Locate the cell with the specified text and output its [X, Y] center coordinate. 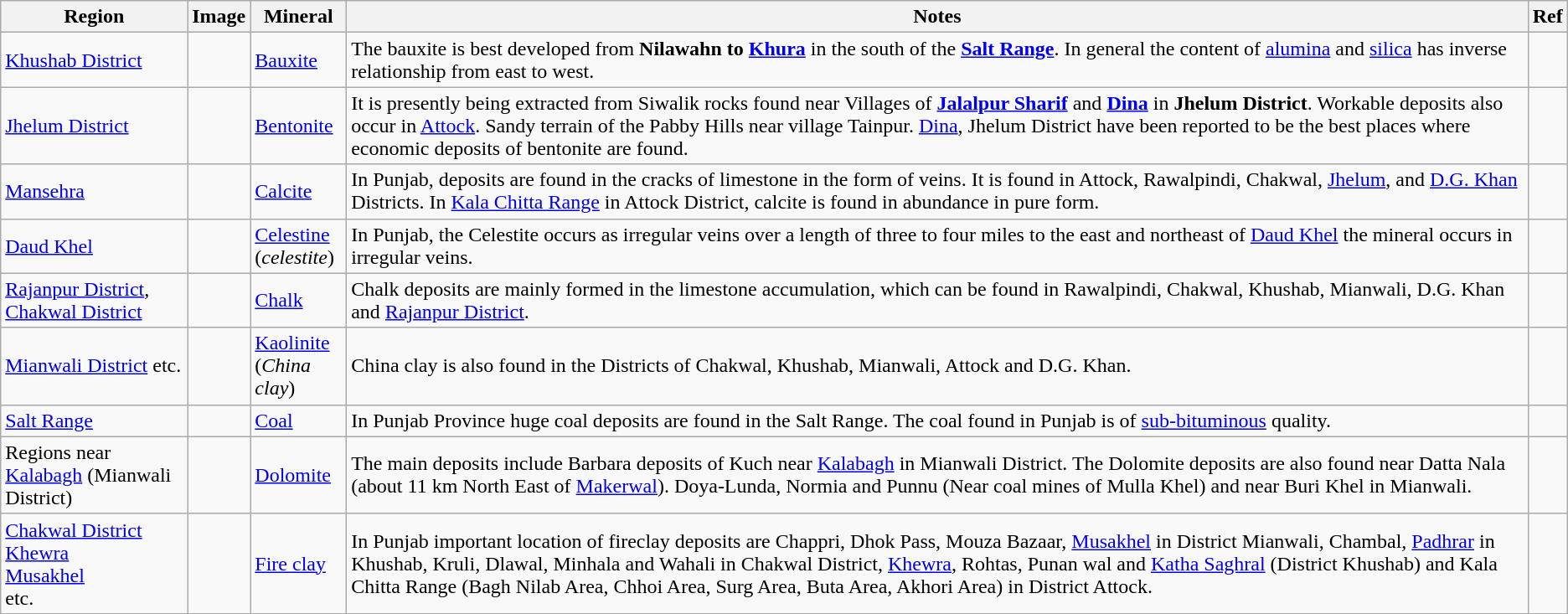
Region [94, 17]
Rajanpur District, Chakwal District [94, 300]
Notes [938, 17]
Ref [1548, 17]
Image [219, 17]
Kaolinite(China clay) [298, 366]
Khushab District [94, 60]
Fire clay [298, 563]
Chalk [298, 300]
In Punjab Province huge coal deposits are found in the Salt Range. The coal found in Punjab is of sub-bituminous quality. [938, 421]
Bentonite [298, 126]
Regions near Kalabagh (Mianwali District) [94, 475]
Chakwal DistrictKhewraMusakheletc. [94, 563]
Mineral [298, 17]
Mianwali District etc. [94, 366]
Calcite [298, 191]
Bauxite [298, 60]
Dolomite [298, 475]
Jhelum District [94, 126]
Celestine(celestite) [298, 246]
Daud Khel [94, 246]
Coal [298, 421]
China clay is also found in the Districts of Chakwal, Khushab, Mianwali, Attock and D.G. Khan. [938, 366]
Salt Range [94, 421]
Mansehra [94, 191]
